Detect which cell encompasses the target text, then output its [x, y] center coordinate. 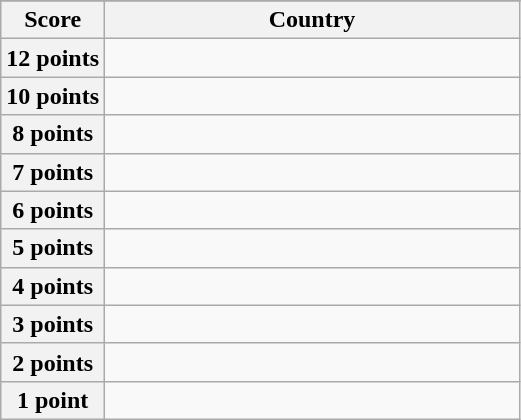
Score [53, 20]
7 points [53, 172]
10 points [53, 96]
4 points [53, 286]
12 points [53, 58]
6 points [53, 210]
3 points [53, 324]
1 point [53, 400]
5 points [53, 248]
8 points [53, 134]
Country [312, 20]
2 points [53, 362]
